Pinpoint the cell where the given text exists, returning its [X, Y] midpoint coordinate. 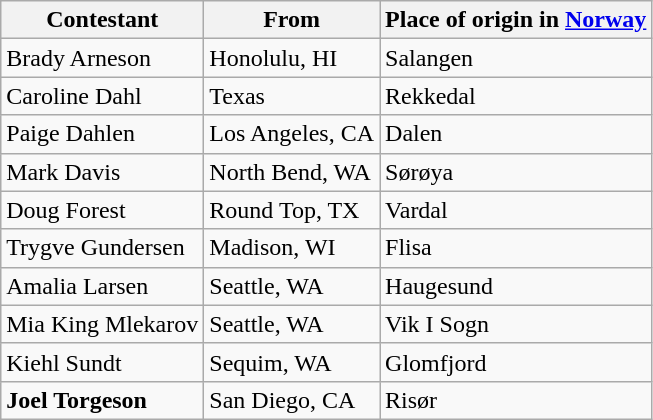
Vik I Sogn [516, 324]
Texas [292, 96]
Amalia Larsen [102, 286]
Dalen [516, 134]
Sequim, WA [292, 362]
Rekkedal [516, 96]
Salangen [516, 58]
Mark Davis [102, 172]
Haugesund [516, 286]
Mia King Mlekarov [102, 324]
Joel Torgeson [102, 400]
From [292, 20]
Glomfjord [516, 362]
Brady Arneson [102, 58]
Madison, WI [292, 248]
Round Top, TX [292, 210]
North Bend, WA [292, 172]
Trygve Gundersen [102, 248]
San Diego, CA [292, 400]
Contestant [102, 20]
Doug Forest [102, 210]
Flisa [516, 248]
Paige Dahlen [102, 134]
Sørøya [516, 172]
Caroline Dahl [102, 96]
Vardal [516, 210]
Honolulu, HI [292, 58]
Place of origin in Norway [516, 20]
Kiehl Sundt [102, 362]
Risør [516, 400]
Los Angeles, CA [292, 134]
